For the text-containing cell, return its midpoint in [X, Y] coordinate format. 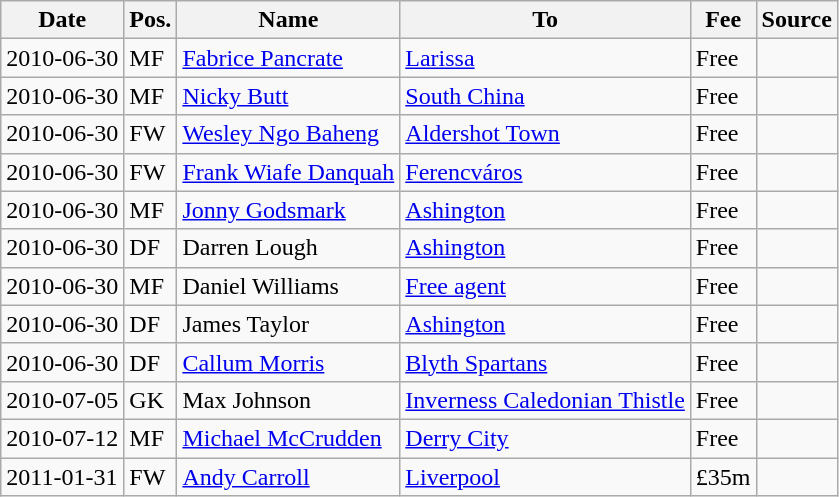
To [546, 20]
2011-01-31 [62, 477]
Jonny Godsmark [288, 210]
2010-07-12 [62, 438]
Max Johnson [288, 400]
Free agent [546, 286]
Aldershot Town [546, 134]
Daniel Williams [288, 286]
Callum Morris [288, 362]
Blyth Spartans [546, 362]
2010-07-05 [62, 400]
Frank Wiafe Danquah [288, 172]
Derry City [546, 438]
Fabrice Pancrate [288, 58]
Nicky Butt [288, 96]
GK [150, 400]
Liverpool [546, 477]
Date [62, 20]
Darren Lough [288, 248]
Pos. [150, 20]
Name [288, 20]
Fee [723, 20]
Wesley Ngo Baheng [288, 134]
Michael McCrudden [288, 438]
South China [546, 96]
Inverness Caledonian Thistle [546, 400]
£35m [723, 477]
James Taylor [288, 324]
Source [796, 20]
Ferencváros [546, 172]
Larissa [546, 58]
Andy Carroll [288, 477]
